For the text-containing cell, return its midpoint in (x, y) coordinate format. 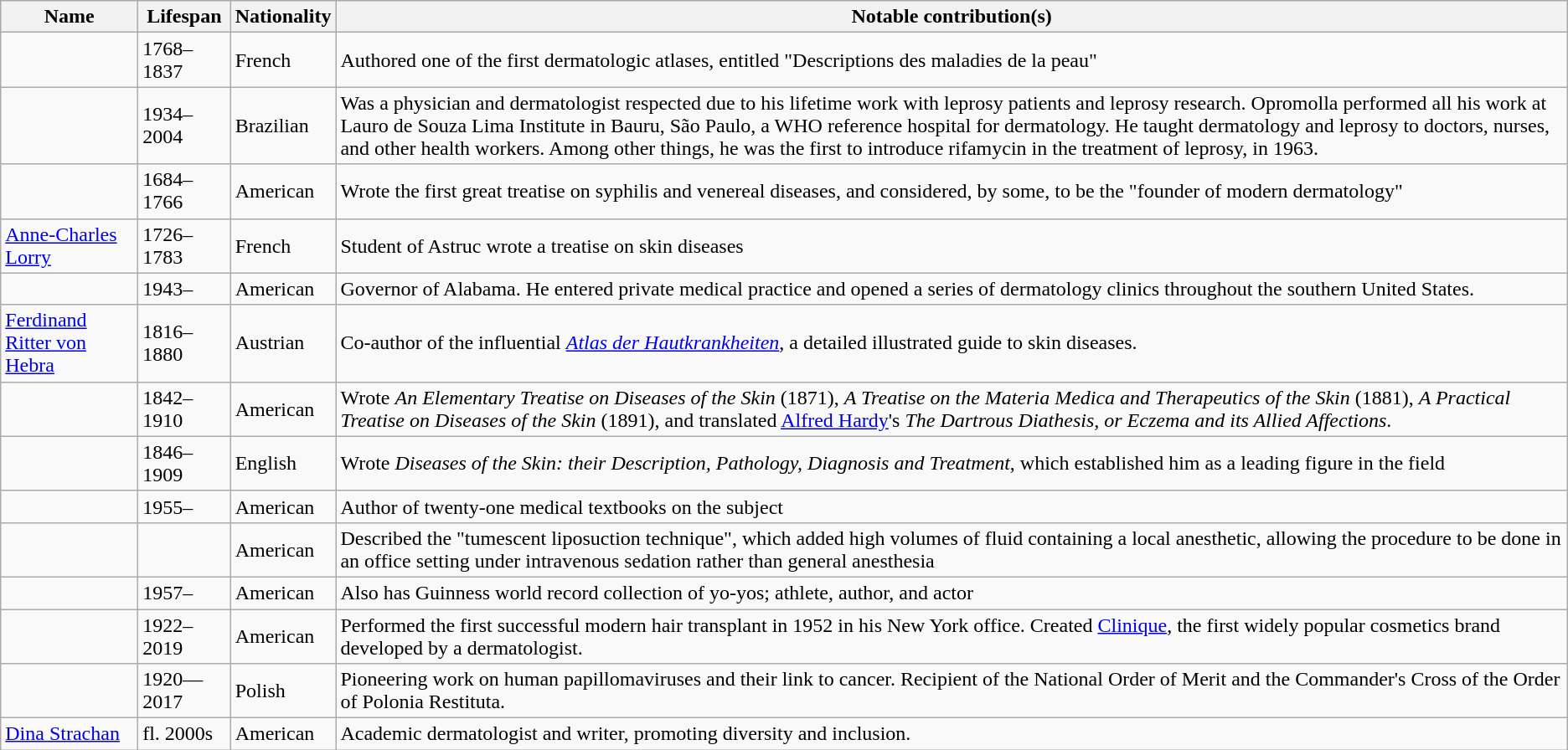
fl. 2000s (184, 734)
1943– (184, 289)
1846–1909 (184, 464)
Student of Astruc wrote a treatise on skin diseases (952, 246)
1684–1766 (184, 191)
1726–1783 (184, 246)
Polish (283, 691)
1842–1910 (184, 408)
Lifespan (184, 17)
1920—2017 (184, 691)
1934–2004 (184, 126)
1922–2019 (184, 636)
Notable contribution(s) (952, 17)
Academic dermatologist and writer, promoting diversity and inclusion. (952, 734)
Anne-Charles Lorry (70, 246)
Austrian (283, 343)
Brazilian (283, 126)
1816–1880 (184, 343)
Author of twenty-one medical textbooks on the subject (952, 506)
Nationality (283, 17)
Also has Guinness world record collection of yo-yos; athlete, author, and actor (952, 593)
Co-author of the influential Atlas der Hautkrankheiten, a detailed illustrated guide to skin diseases. (952, 343)
Governor of Alabama. He entered private medical practice and opened a series of dermatology clinics throughout the southern United States. (952, 289)
Ferdinand Ritter von Hebra (70, 343)
Wrote Diseases of the Skin: their Description, Pathology, Diagnosis and Treatment, which established him as a leading figure in the field (952, 464)
1957– (184, 593)
1768–1837 (184, 60)
1955– (184, 506)
Dina Strachan (70, 734)
Wrote the first great treatise on syphilis and venereal diseases, and considered, by some, to be the "founder of modern dermatology" (952, 191)
English (283, 464)
Authored one of the first dermatologic atlases, entitled "Descriptions des maladies de la peau" (952, 60)
Name (70, 17)
